Output the [x, y] coordinate of the center of the cell containing the given text.  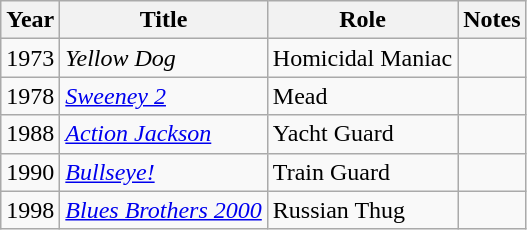
1998 [30, 210]
Homicidal Maniac [362, 58]
Year [30, 20]
1988 [30, 134]
1990 [30, 172]
Train Guard [362, 172]
Yacht Guard [362, 134]
Mead [362, 96]
Sweeney 2 [164, 96]
Title [164, 20]
Russian Thug [362, 210]
1973 [30, 58]
1978 [30, 96]
Action Jackson [164, 134]
Notes [492, 20]
Yellow Dog [164, 58]
Role [362, 20]
Blues Brothers 2000 [164, 210]
Bullseye! [164, 172]
